For the text-containing cell, return its midpoint in [x, y] coordinate format. 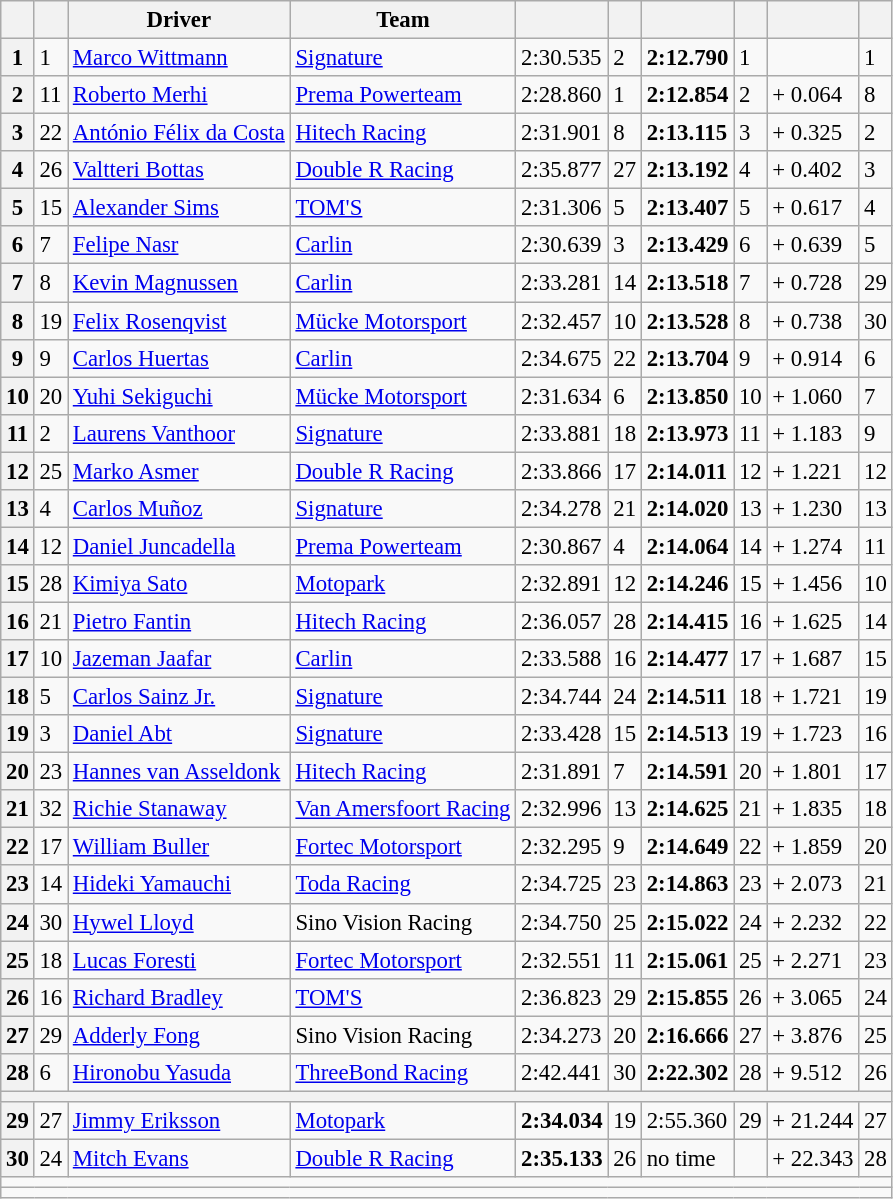
+ 21.244 [813, 1121]
Felix Rosenqvist [180, 321]
2:13.518 [687, 283]
2:34.675 [562, 358]
2:42.441 [562, 1073]
2:14.020 [687, 509]
2:16.666 [687, 1035]
2:32.996 [562, 809]
2:13.850 [687, 396]
2:32.891 [562, 584]
+ 1.221 [813, 471]
2:32.551 [562, 960]
+ 0.402 [813, 170]
Driver [180, 20]
2:31.306 [562, 208]
2:34.273 [562, 1035]
2:34.034 [562, 1121]
2:33.881 [562, 433]
2:35.877 [562, 170]
Laurens Vanthoor [180, 433]
Roberto Merhi [180, 95]
2:36.823 [562, 997]
2:22.302 [687, 1073]
Yuhi Sekiguchi [180, 396]
2:30.867 [562, 546]
+ 2.232 [813, 922]
Alexander Sims [180, 208]
Marko Asmer [180, 471]
+ 1.060 [813, 396]
António Félix da Costa [180, 133]
+ 0.325 [813, 133]
2:33.866 [562, 471]
2:34.725 [562, 885]
Marco Wittmann [180, 58]
2:33.281 [562, 283]
+ 1.183 [813, 433]
Pietro Fantin [180, 621]
2:13.429 [687, 245]
Van Amersfoort Racing [403, 809]
Hideki Yamauchi [180, 885]
+ 1.456 [813, 584]
+ 1.859 [813, 847]
William Buller [180, 847]
2:14.513 [687, 734]
2:14.415 [687, 621]
+ 1.274 [813, 546]
2:35.133 [562, 1158]
+ 0.639 [813, 245]
+ 1.723 [813, 734]
Kimiya Sato [180, 584]
Mitch Evans [180, 1158]
2:30.639 [562, 245]
+ 9.512 [813, 1073]
2:14.591 [687, 772]
+ 1.721 [813, 697]
Valtteri Bottas [180, 170]
+ 1.801 [813, 772]
2:13.115 [687, 133]
2:28.860 [562, 95]
Adderly Fong [180, 1035]
+ 2.073 [813, 885]
Team [403, 20]
2:14.477 [687, 659]
+ 0.064 [813, 95]
+ 22.343 [813, 1158]
2:12.790 [687, 58]
Toda Racing [403, 885]
+ 0.728 [813, 283]
2:33.588 [562, 659]
2:14.246 [687, 584]
Hironobu Yasuda [180, 1073]
+ 0.914 [813, 358]
2:31.891 [562, 772]
2:15.855 [687, 997]
2:13.407 [687, 208]
2:14.649 [687, 847]
2:34.750 [562, 922]
2:13.528 [687, 321]
2:55.360 [687, 1121]
2:33.428 [562, 734]
2:12.854 [687, 95]
Kevin Magnussen [180, 283]
32 [50, 809]
Jimmy Eriksson [180, 1121]
+ 2.271 [813, 960]
2:14.064 [687, 546]
no time [687, 1158]
2:13.704 [687, 358]
Hannes van Asseldonk [180, 772]
Carlos Muñoz [180, 509]
2:34.278 [562, 509]
2:13.192 [687, 170]
2:15.061 [687, 960]
2:15.022 [687, 922]
+ 0.617 [813, 208]
2:31.901 [562, 133]
Jazeman Jaafar [180, 659]
ThreeBond Racing [403, 1073]
+ 1.835 [813, 809]
2:34.744 [562, 697]
+ 1.625 [813, 621]
2:31.634 [562, 396]
2:32.457 [562, 321]
2:14.625 [687, 809]
+ 3.876 [813, 1035]
+ 3.065 [813, 997]
Lucas Foresti [180, 960]
+ 1.230 [813, 509]
2:13.973 [687, 433]
2:30.535 [562, 58]
+ 1.687 [813, 659]
Carlos Sainz Jr. [180, 697]
2:32.295 [562, 847]
2:36.057 [562, 621]
Richard Bradley [180, 997]
2:14.511 [687, 697]
2:14.011 [687, 471]
Felipe Nasr [180, 245]
Daniel Juncadella [180, 546]
+ 0.738 [813, 321]
Richie Stanaway [180, 809]
2:14.863 [687, 885]
Daniel Abt [180, 734]
Hywel Lloyd [180, 922]
Carlos Huertas [180, 358]
